Identify which cell holds the provided text, then report its [x, y] central coordinate. 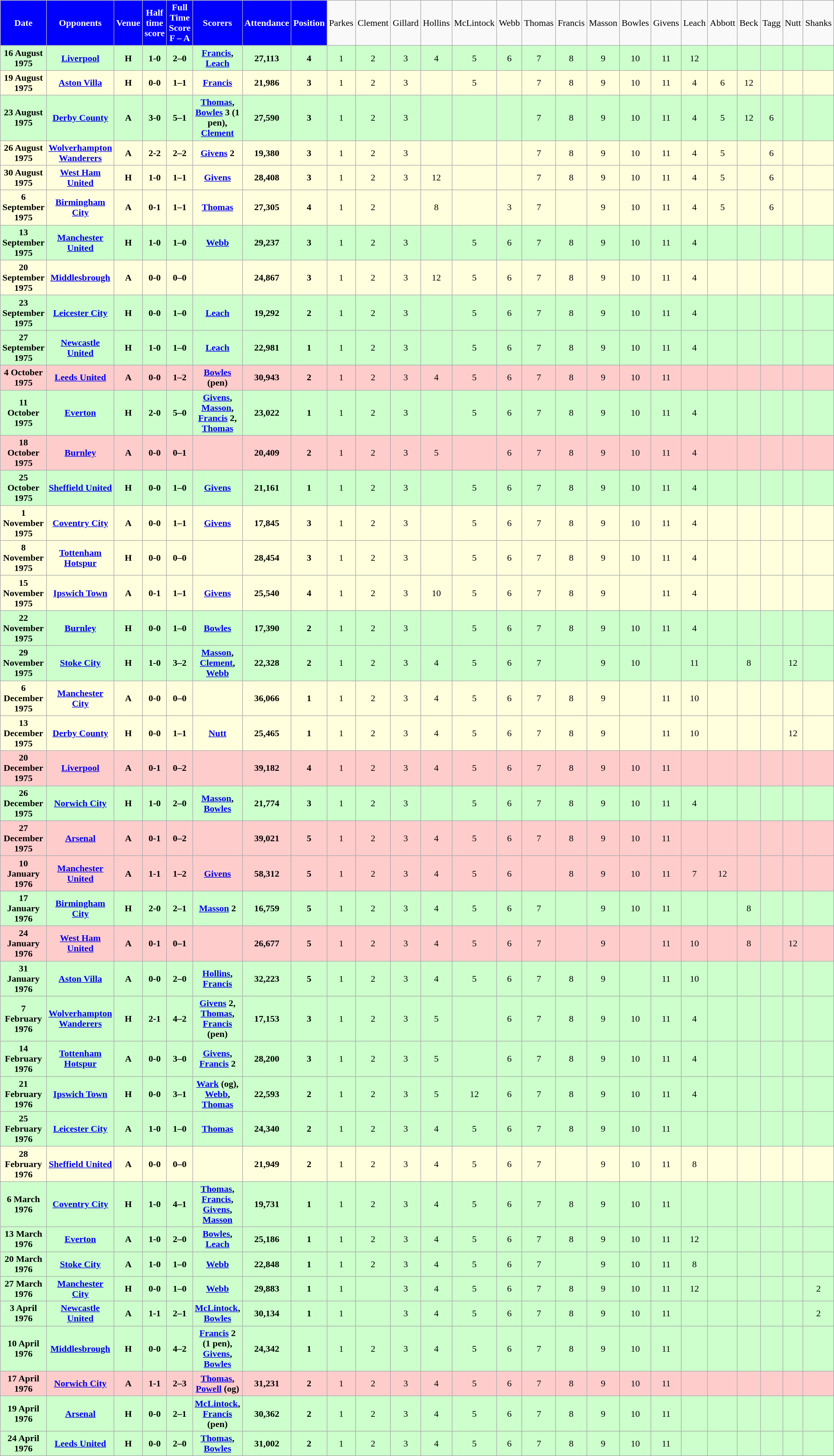
1 November 1975 [24, 523]
31,002 [267, 1443]
Bowles, Leach [217, 1239]
Tagg [772, 23]
39,021 [267, 838]
24,867 [267, 277]
28,200 [267, 1059]
19,731 [267, 1204]
Wark (og), Webb, Thomas [217, 1094]
17 April 1976 [24, 1383]
Half time score [155, 23]
13 March 1976 [24, 1239]
26 December 1975 [24, 803]
17,390 [267, 628]
Thomas, Bowles [217, 1443]
3–1 [180, 1094]
Beck [749, 23]
Gillard [406, 23]
22,328 [267, 663]
22,848 [267, 1264]
Attendance [267, 23]
Full Time ScoreF – A [180, 23]
Masson [603, 23]
39,182 [267, 768]
Givens 2 [217, 153]
20 March 1976 [24, 1264]
20,409 [267, 453]
Abbott [722, 23]
31,231 [267, 1383]
2-1 [155, 1019]
Shanks [818, 23]
25,540 [267, 593]
3 April 1976 [24, 1313]
16,759 [267, 908]
19,380 [267, 153]
25,465 [267, 733]
23,022 [267, 413]
2–3 [180, 1383]
13 September 1975 [24, 242]
Clement [373, 23]
26,677 [267, 943]
17,845 [267, 523]
24 April 1976 [24, 1443]
21,986 [267, 83]
17 January 1976 [24, 908]
25,186 [267, 1239]
Bowles (pen) [217, 378]
36,066 [267, 698]
19 August 1975 [24, 83]
6 March 1976 [24, 1204]
58,312 [267, 873]
27 December 1975 [24, 838]
14 February 1976 [24, 1059]
Francis 2 (1 pen), Givens, Bowles [217, 1348]
Thomas, Francis, Givens, Masson [217, 1204]
Masson, Clement, Webb [217, 663]
2–2 [180, 153]
7 February 1976 [24, 1019]
20 December 1975 [24, 768]
6 September 1975 [24, 207]
17,153 [267, 1019]
30,943 [267, 378]
29,237 [267, 242]
27,590 [267, 118]
28,408 [267, 177]
Date [24, 23]
5–0 [180, 413]
3–2 [180, 663]
31 January 1976 [24, 978]
21,774 [267, 803]
27 March 1976 [24, 1289]
28 February 1976 [24, 1164]
29,883 [267, 1289]
27 September 1975 [24, 348]
27,113 [267, 58]
30,134 [267, 1313]
11 October 1975 [24, 413]
15 November 1975 [24, 593]
32,223 [267, 978]
Masson, Bowles [217, 803]
6 December 1975 [24, 698]
24,340 [267, 1129]
22,593 [267, 1094]
23 August 1975 [24, 118]
29 November 1975 [24, 663]
4 October 1975 [24, 378]
McLintock, Francis (pen) [217, 1413]
Opponents [80, 23]
Masson 2 [217, 908]
18 October 1975 [24, 453]
22,981 [267, 348]
28,454 [267, 558]
21 February 1976 [24, 1094]
22 November 1975 [24, 628]
4–1 [180, 1204]
Hollins [436, 23]
30 August 1975 [24, 177]
3-0 [155, 118]
20 September 1975 [24, 277]
Hollins, Francis [217, 978]
10 January 1976 [24, 873]
23 September 1975 [24, 313]
3–0 [180, 1059]
2-2 [155, 153]
Thomas, Bowles 3 (1 pen), Clement [217, 118]
Scorers [217, 23]
Parkes [341, 23]
26 August 1975 [24, 153]
Givens, Masson, Francis 2, Thomas [217, 413]
24,342 [267, 1348]
McLintock [475, 23]
19,292 [267, 313]
Givens, Francis 2 [217, 1059]
13 December 1975 [24, 733]
McLintock, Bowles [217, 1313]
16 August 1975 [24, 58]
Thomas, Powell (og) [217, 1383]
27,305 [267, 207]
25 February 1976 [24, 1129]
Venue [128, 23]
21,161 [267, 488]
8 November 1975 [24, 558]
21,949 [267, 1164]
24 January 1976 [24, 943]
30,362 [267, 1413]
25 October 1975 [24, 488]
Position [309, 23]
Givens 2, Thomas, Francis (pen) [217, 1019]
10 April 1976 [24, 1348]
Francis, Leach [217, 58]
5–1 [180, 118]
19 April 1976 [24, 1413]
